Output the (X, Y) coordinate of the center of the cell containing the given text.  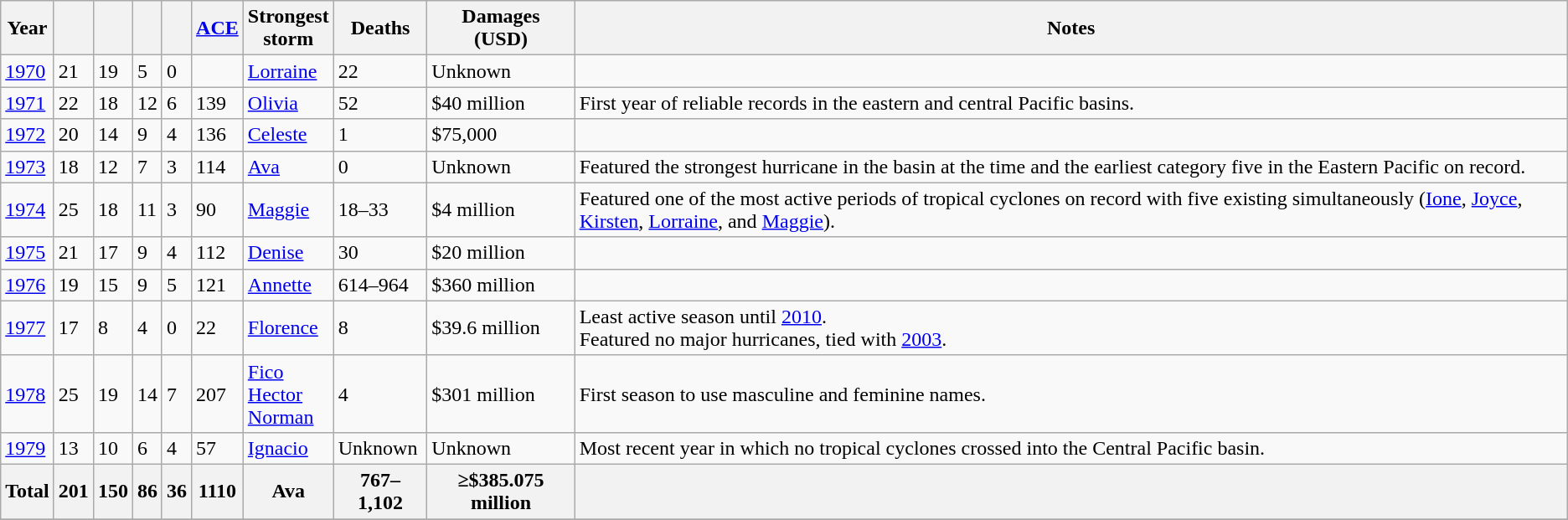
36 (176, 491)
1976 (28, 285)
≥$385.075 million (501, 491)
1971 (28, 103)
Damages(USD) (501, 28)
86 (147, 491)
$39.6 million (501, 328)
150 (112, 491)
30 (380, 253)
Notes (1070, 28)
$360 million (501, 285)
201 (74, 491)
Total (28, 491)
1978 (28, 394)
Strongeststorm (288, 28)
767–1,102 (380, 491)
10 (112, 448)
18–33 (380, 209)
1979 (28, 448)
121 (218, 285)
114 (218, 167)
20 (74, 135)
Lorraine (288, 71)
52 (380, 103)
$301 million (501, 394)
1970 (28, 71)
Florence (288, 328)
15 (112, 285)
1977 (28, 328)
90 (218, 209)
57 (218, 448)
$4 million (501, 209)
139 (218, 103)
1972 (28, 135)
Featured the strongest hurricane in the basin at the time and the earliest category five in the Eastern Pacific on record. (1070, 167)
1110 (218, 491)
207 (218, 394)
$20 million (501, 253)
11 (147, 209)
136 (218, 135)
$40 million (501, 103)
Year (28, 28)
First year of reliable records in the eastern and central Pacific basins. (1070, 103)
Least active season until 2010.Featured no major hurricanes, tied with 2003. (1070, 328)
Denise (288, 253)
Olivia (288, 103)
First season to use masculine and feminine names. (1070, 394)
Deaths (380, 28)
$75,000 (501, 135)
1975 (28, 253)
13 (74, 448)
Fico Hector Norman (288, 394)
Maggie (288, 209)
Ignacio (288, 448)
ACE (218, 28)
1 (380, 135)
Most recent year in which no tropical cyclones crossed into the Central Pacific basin. (1070, 448)
614–964 (380, 285)
112 (218, 253)
1974 (28, 209)
Annette (288, 285)
Celeste (288, 135)
1973 (28, 167)
